Detect which cell encompasses the target text, then output its [X, Y] center coordinate. 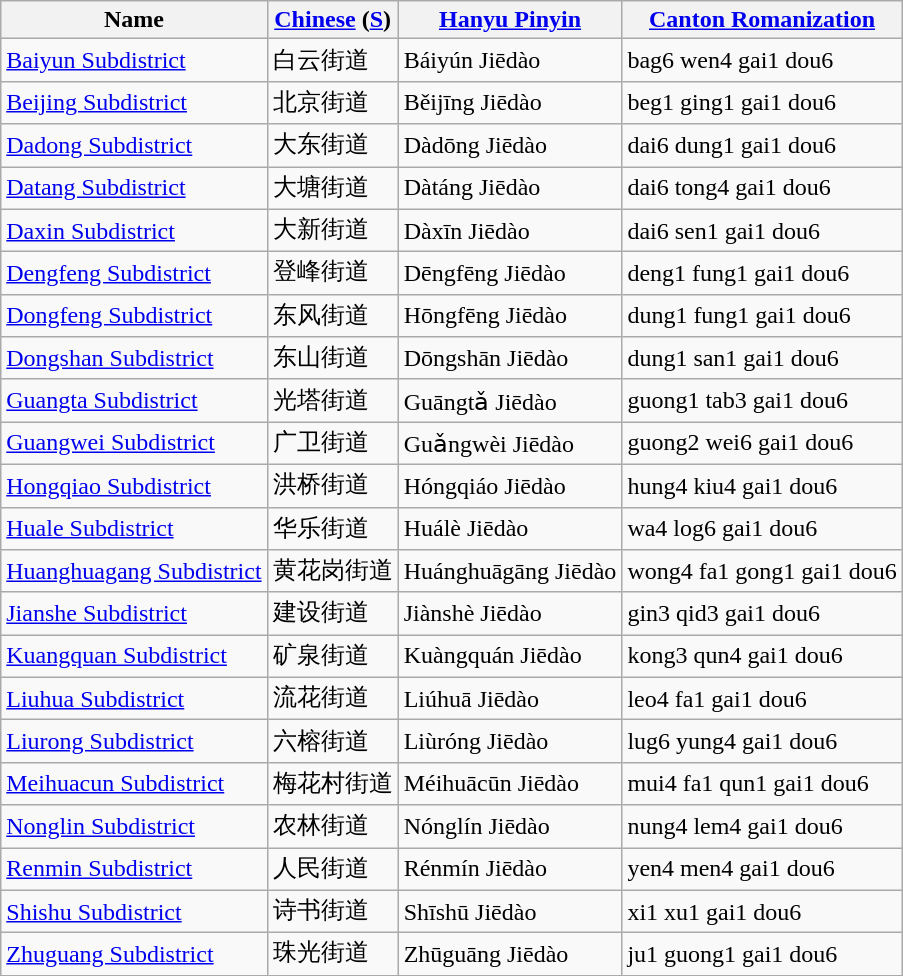
农林街道 [332, 826]
Guangwei Subdistrict [134, 444]
流花街道 [332, 698]
北京街道 [332, 102]
deng1 fung1 gai1 dou6 [762, 274]
Nonglin Subdistrict [134, 826]
wong4 fa1 gong1 gai1 dou6 [762, 572]
诗书街道 [332, 912]
leo4 fa1 gai1 dou6 [762, 698]
yen4 men4 gai1 dou6 [762, 870]
Dàdōng Jiēdào [510, 146]
Renmin Subdistrict [134, 870]
Jianshe Subdistrict [134, 614]
Dàtáng Jiēdào [510, 188]
dai6 tong4 gai1 dou6 [762, 188]
Zhūguāng Jiēdào [510, 954]
bag6 wen4 gai1 dou6 [762, 60]
guong1 tab3 gai1 dou6 [762, 400]
Liurong Subdistrict [134, 742]
Kuangquan Subdistrict [134, 656]
Dōngshān Jiēdào [510, 358]
Liùróng Jiēdào [510, 742]
Guāngtǎ Jiēdào [510, 400]
lug6 yung4 gai1 dou6 [762, 742]
洪桥街道 [332, 486]
Huánghuāgāng Jiēdào [510, 572]
Datang Subdistrict [134, 188]
Hōngfēng Jiēdào [510, 316]
Běijīng Jiēdào [510, 102]
梅花村街道 [332, 784]
东风街道 [332, 316]
xi1 xu1 gai1 dou6 [762, 912]
Dàxīn Jiēdào [510, 230]
大东街道 [332, 146]
登峰街道 [332, 274]
Méihuācūn Jiēdào [510, 784]
Jiànshè Jiēdào [510, 614]
beg1 ging1 gai1 dou6 [762, 102]
Name [134, 20]
mui4 fa1 qun1 gai1 dou6 [762, 784]
大新街道 [332, 230]
大塘街道 [332, 188]
东山街道 [332, 358]
kong3 qun4 gai1 dou6 [762, 656]
Dengfeng Subdistrict [134, 274]
hung4 kiu4 gai1 dou6 [762, 486]
Hongqiao Subdistrict [134, 486]
wa4 log6 gai1 dou6 [762, 528]
光塔街道 [332, 400]
Guǎngwèi Jiēdào [510, 444]
guong2 wei6 gai1 dou6 [762, 444]
Meihuacun Subdistrict [134, 784]
Hanyu Pinyin [510, 20]
Beijing Subdistrict [134, 102]
Dongfeng Subdistrict [134, 316]
Rénmín Jiēdào [510, 870]
Dadong Subdistrict [134, 146]
Huale Subdistrict [134, 528]
Huanghuagang Subdistrict [134, 572]
Kuàngquán Jiēdào [510, 656]
人民街道 [332, 870]
Huálè Jiēdào [510, 528]
ju1 guong1 gai1 dou6 [762, 954]
nung4 lem4 gai1 dou6 [762, 826]
黄花岗街道 [332, 572]
Nónglín Jiēdào [510, 826]
Hóngqiáo Jiēdào [510, 486]
dung1 fung1 gai1 dou6 [762, 316]
Dēngfēng Jiēdào [510, 274]
dai6 sen1 gai1 dou6 [762, 230]
广卫街道 [332, 444]
建设街道 [332, 614]
华乐街道 [332, 528]
dai6 dung1 gai1 dou6 [762, 146]
珠光街道 [332, 954]
Liuhua Subdistrict [134, 698]
Baiyun Subdistrict [134, 60]
白云街道 [332, 60]
dung1 san1 gai1 dou6 [762, 358]
gin3 qid3 gai1 dou6 [762, 614]
Shīshū Jiēdào [510, 912]
矿泉街道 [332, 656]
Daxin Subdistrict [134, 230]
Liúhuā Jiēdào [510, 698]
Guangta Subdistrict [134, 400]
Shishu Subdistrict [134, 912]
Canton Romanization [762, 20]
六榕街道 [332, 742]
Zhuguang Subdistrict [134, 954]
Dongshan Subdistrict [134, 358]
Báiyún Jiēdào [510, 60]
Chinese (S) [332, 20]
